Return [x, y] of the center of cell containing provided text 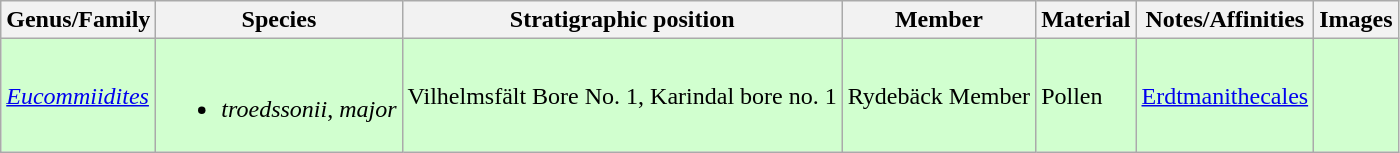
Notes/Affinities [1225, 20]
Erdtmanithecales [1225, 96]
Species [279, 20]
troedssonii, major [279, 96]
Images [1356, 20]
Eucommiidites [78, 96]
Member [938, 20]
Vilhelmsfält Bore No. 1, Karindal bore no. 1 [622, 96]
Genus/Family [78, 20]
Pollen [1086, 96]
Rydebäck Member [938, 96]
Material [1086, 20]
Stratigraphic position [622, 20]
